Capture the cell that displays the provided text and extract its [x, y] central coordinate. 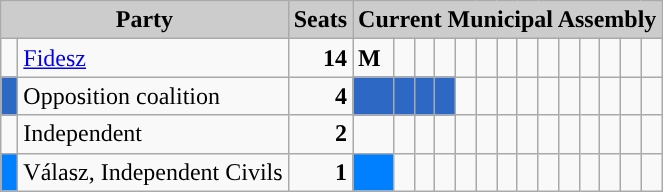
Current Municipal Assembly [508, 20]
2 [320, 134]
Válasz, Independent Civils [153, 172]
Party [144, 20]
14 [320, 58]
4 [320, 96]
Fidesz [153, 58]
Independent [153, 134]
Seats [320, 20]
M [374, 58]
1 [320, 172]
Opposition coalition [153, 96]
